Capture the cell that displays the provided text and extract its [x, y] central coordinate. 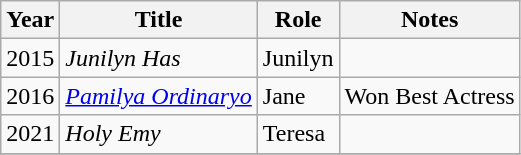
Notes [430, 20]
Teresa [298, 134]
2015 [30, 58]
Junilyn [298, 58]
2016 [30, 96]
Holy Emy [158, 134]
Junilyn Has [158, 58]
Title [158, 20]
Year [30, 20]
Pamilya Ordinaryo [158, 96]
Jane [298, 96]
Won Best Actress [430, 96]
Role [298, 20]
2021 [30, 134]
